Find where the given text appears and provide that cell's center as [X, Y] coordinate. 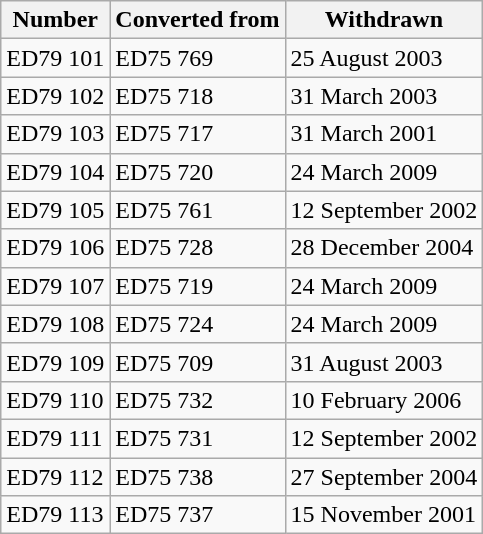
Converted from [198, 20]
ED79 108 [56, 324]
ED79 101 [56, 58]
Withdrawn [384, 20]
31 March 2003 [384, 96]
ED79 106 [56, 248]
ED75 731 [198, 438]
ED79 102 [56, 96]
27 September 2004 [384, 477]
25 August 2003 [384, 58]
Number [56, 20]
ED79 103 [56, 134]
ED75 724 [198, 324]
ED79 107 [56, 286]
ED75 732 [198, 400]
31 March 2001 [384, 134]
31 August 2003 [384, 362]
ED75 761 [198, 210]
ED75 717 [198, 134]
ED75 738 [198, 477]
ED79 111 [56, 438]
ED75 719 [198, 286]
ED79 110 [56, 400]
ED75 720 [198, 172]
28 December 2004 [384, 248]
ED79 105 [56, 210]
ED79 109 [56, 362]
ED75 769 [198, 58]
ED79 112 [56, 477]
ED75 709 [198, 362]
ED75 718 [198, 96]
ED79 104 [56, 172]
ED79 113 [56, 515]
ED75 728 [198, 248]
10 February 2006 [384, 400]
ED75 737 [198, 515]
15 November 2001 [384, 515]
